Find where the given text appears and provide that cell's center as (X, Y) coordinate. 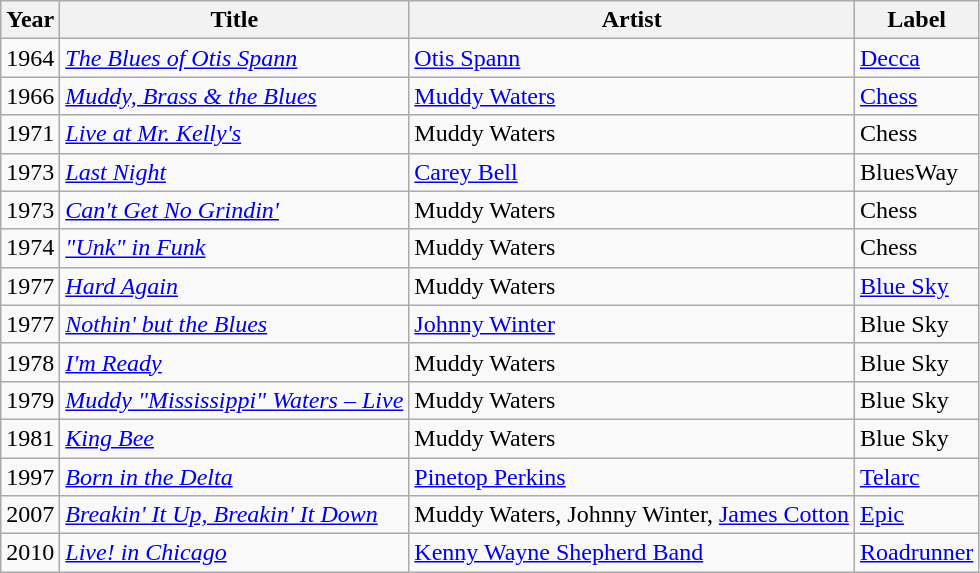
1981 (30, 438)
Breakin' It Up, Breakin' It Down (234, 515)
Muddy Waters, Johnny Winter, James Cotton (632, 515)
Can't Get No Grindin' (234, 210)
Epic (916, 515)
Last Night (234, 172)
Telarc (916, 477)
Muddy, Brass & the Blues (234, 96)
Artist (632, 20)
Kenny Wayne Shepherd Band (632, 553)
Live! in Chicago (234, 553)
Title (234, 20)
The Blues of Otis Spann (234, 58)
1964 (30, 58)
1997 (30, 477)
1979 (30, 400)
Otis Spann (632, 58)
Muddy "Mississippi" Waters – Live (234, 400)
Label (916, 20)
1966 (30, 96)
Hard Again (234, 286)
Live at Mr. Kelly's (234, 134)
1974 (30, 248)
Decca (916, 58)
King Bee (234, 438)
Carey Bell (632, 172)
1971 (30, 134)
Nothin' but the Blues (234, 324)
Johnny Winter (632, 324)
Born in the Delta (234, 477)
"Unk" in Funk (234, 248)
1978 (30, 362)
2010 (30, 553)
Pinetop Perkins (632, 477)
I'm Ready (234, 362)
Year (30, 20)
BluesWay (916, 172)
2007 (30, 515)
Roadrunner (916, 553)
